For the text-containing cell, return its midpoint in (X, Y) coordinate format. 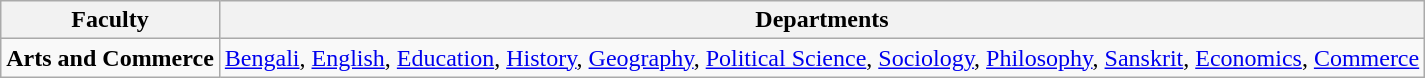
Departments (822, 20)
Faculty (110, 20)
Bengali, English, Education, History, Geography, Political Science, Sociology, Philosophy, Sanskrit, Economics, Commerce (822, 58)
Arts and Commerce (110, 58)
